Extract the [X, Y] coordinate from the center of the cell holding the provided text.  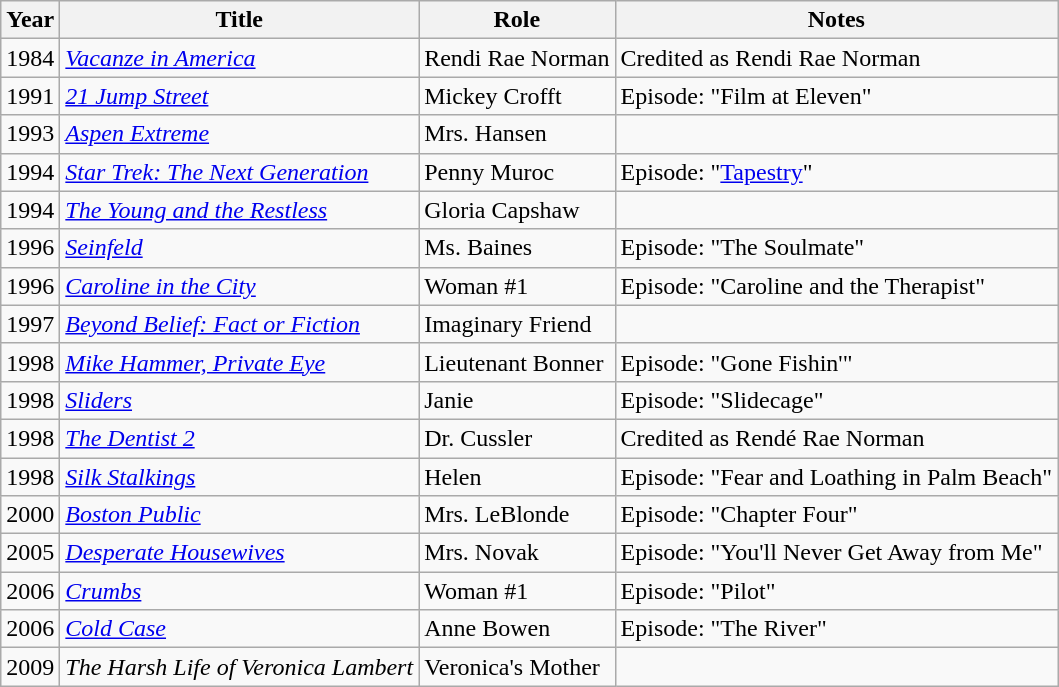
Episode: "Pilot" [836, 591]
Aspen Extreme [240, 134]
Notes [836, 20]
Year [30, 20]
Caroline in the City [240, 286]
Episode: "Film at Eleven" [836, 96]
Episode: "You'll Never Get Away from Me" [836, 553]
Lieutenant Bonner [517, 362]
Episode: "Caroline and the Therapist" [836, 286]
Mrs. Hansen [517, 134]
Desperate Housewives [240, 553]
Title [240, 20]
Vacanze in America [240, 58]
Episode: "Tapestry" [836, 172]
Veronica's Mother [517, 667]
The Harsh Life of Veronica Lambert [240, 667]
Episode: "The Soulmate" [836, 248]
The Dentist 2 [240, 438]
Episode: "Gone Fishin'" [836, 362]
The Young and the Restless [240, 210]
1997 [30, 324]
Episode: "Slidecage" [836, 400]
Imaginary Friend [517, 324]
Boston Public [240, 515]
Credited as Rendi Rae Norman [836, 58]
2000 [30, 515]
1984 [30, 58]
1993 [30, 134]
Credited as Rendé Rae Norman [836, 438]
Episode: "Chapter Four" [836, 515]
Anne Bowen [517, 629]
Gloria Capshaw [517, 210]
Rendi Rae Norman [517, 58]
Mrs. LeBlonde [517, 515]
Episode: "The River" [836, 629]
Role [517, 20]
Mrs. Novak [517, 553]
Mike Hammer, Private Eye [240, 362]
1991 [30, 96]
Dr. Cussler [517, 438]
Penny Muroc [517, 172]
Cold Case [240, 629]
21 Jump Street [240, 96]
Silk Stalkings [240, 477]
Helen [517, 477]
2005 [30, 553]
2009 [30, 667]
Star Trek: The Next Generation [240, 172]
Seinfeld [240, 248]
Crumbs [240, 591]
Beyond Belief: Fact or Fiction [240, 324]
Episode: "Fear and Loathing in Palm Beach" [836, 477]
Mickey Crofft [517, 96]
Janie [517, 400]
Sliders [240, 400]
Ms. Baines [517, 248]
